Extract the (x, y) coordinate from the center of the cell holding the provided text.  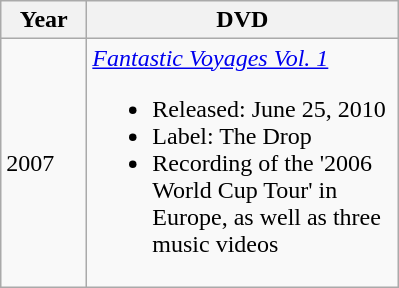
DVD (242, 20)
Year (44, 20)
2007 (44, 163)
Fantastic Voyages Vol. 1Released: June 25, 2010Label: The DropRecording of the '2006 World Cup Tour' in Europe, as well as three music videos (242, 163)
